Identify which cell holds the provided text, then report its (X, Y) central coordinate. 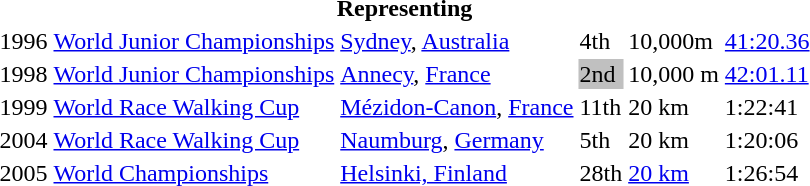
Annecy, France (457, 74)
5th (601, 140)
Sydney, Australia (457, 41)
11th (601, 107)
Naumburg, Germany (457, 140)
Mézidon-Canon, France (457, 107)
10,000 m (674, 74)
10,000m (674, 41)
2nd (601, 74)
4th (601, 41)
